Extract the (x, y) coordinate from the center of the cell holding the provided text.  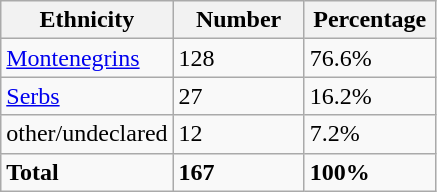
128 (238, 58)
other/undeclared (87, 134)
Montenegrins (87, 58)
76.6% (370, 58)
Total (87, 172)
Ethnicity (87, 20)
7.2% (370, 134)
16.2% (370, 96)
167 (238, 172)
12 (238, 134)
27 (238, 96)
Percentage (370, 20)
Serbs (87, 96)
100% (370, 172)
Number (238, 20)
